Capture the cell that displays the provided text and extract its (x, y) central coordinate. 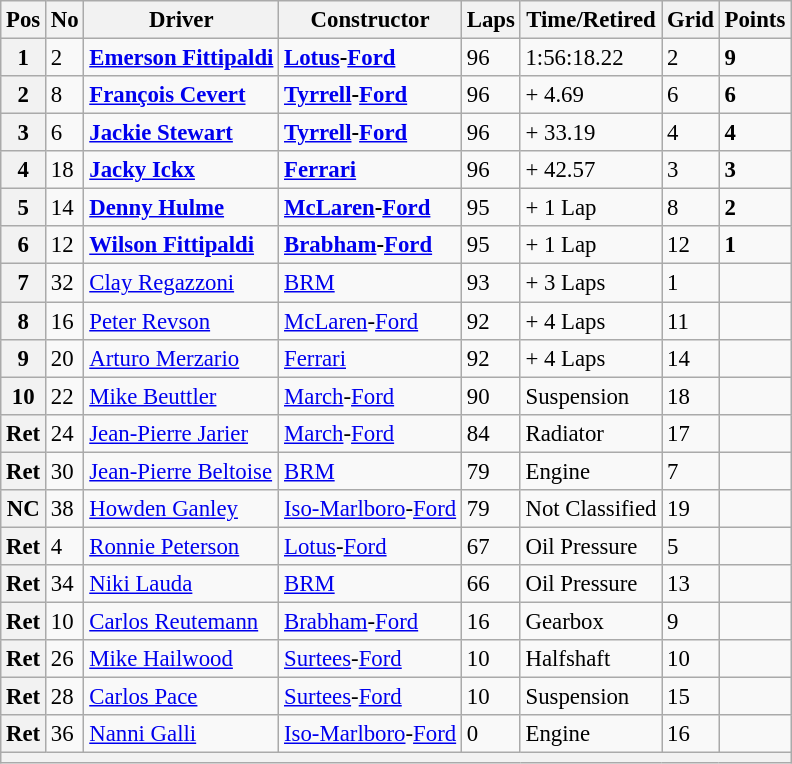
93 (490, 283)
+ 33.19 (591, 133)
84 (490, 433)
Jacky Ickx (182, 170)
+ 3 Laps (591, 283)
Emerson Fittipaldi (182, 58)
38 (65, 509)
Jean-Pierre Jarier (182, 433)
Wilson Fittipaldi (182, 245)
Not Classified (591, 509)
34 (65, 584)
1:56:18.22 (591, 58)
32 (65, 283)
Laps (490, 20)
26 (65, 659)
0 (490, 734)
22 (65, 396)
Niki Lauda (182, 584)
Clay Regazzoni (182, 283)
Denny Hulme (182, 208)
Jackie Stewart (182, 133)
13 (690, 584)
66 (490, 584)
67 (490, 546)
Pos (24, 20)
Arturo Merzario (182, 358)
Constructor (370, 20)
Ronnie Peterson (182, 546)
30 (65, 471)
19 (690, 509)
No (65, 20)
NC (24, 509)
36 (65, 734)
Grid (690, 20)
Gearbox (591, 621)
Carlos Reutemann (182, 621)
Halfshaft (591, 659)
+ 4.69 (591, 95)
24 (65, 433)
90 (490, 396)
17 (690, 433)
11 (690, 321)
Nanni Galli (182, 734)
Mike Hailwood (182, 659)
Points (754, 20)
Jean-Pierre Beltoise (182, 471)
Carlos Pace (182, 697)
28 (65, 697)
Driver (182, 20)
Radiator (591, 433)
Peter Revson (182, 321)
Time/Retired (591, 20)
Howden Ganley (182, 509)
François Cevert (182, 95)
20 (65, 358)
Mike Beuttler (182, 396)
+ 42.57 (591, 170)
15 (690, 697)
